Provide the [X, Y] coordinate of the cell's center where the given text is located.  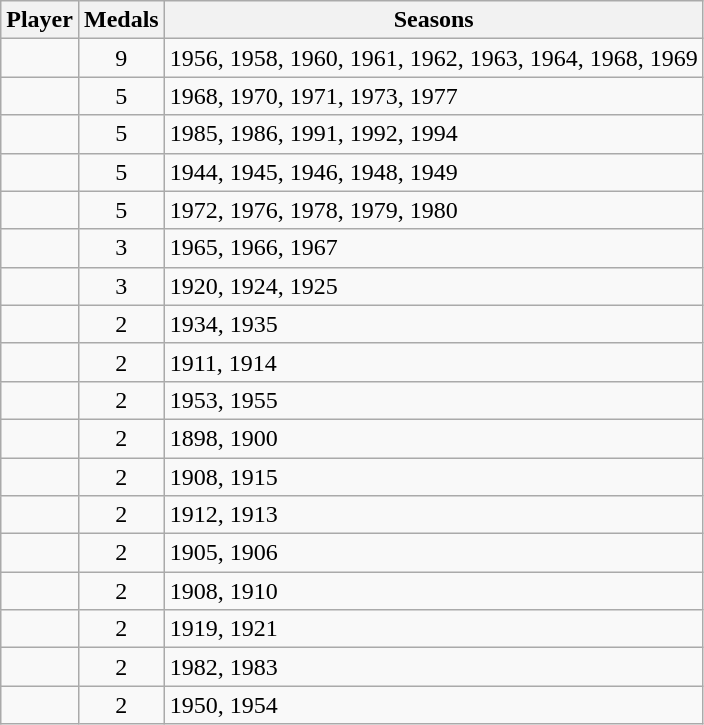
1912, 1913 [434, 515]
1934, 1935 [434, 324]
1985, 1986, 1991, 1992, 1994 [434, 134]
1905, 1906 [434, 553]
1944, 1945, 1946, 1948, 1949 [434, 172]
1982, 1983 [434, 667]
1908, 1910 [434, 591]
1908, 1915 [434, 477]
1965, 1966, 1967 [434, 248]
1898, 1900 [434, 438]
1911, 1914 [434, 362]
9 [121, 58]
1919, 1921 [434, 629]
1950, 1954 [434, 705]
1920, 1924, 1925 [434, 286]
1953, 1955 [434, 400]
1968, 1970, 1971, 1973, 1977 [434, 96]
1956, 1958, 1960, 1961, 1962, 1963, 1964, 1968, 1969 [434, 58]
1972, 1976, 1978, 1979, 1980 [434, 210]
Seasons [434, 20]
Player [40, 20]
Medals [121, 20]
